Return the (X, Y) coordinate for the center point of the cell that contains the specified text.  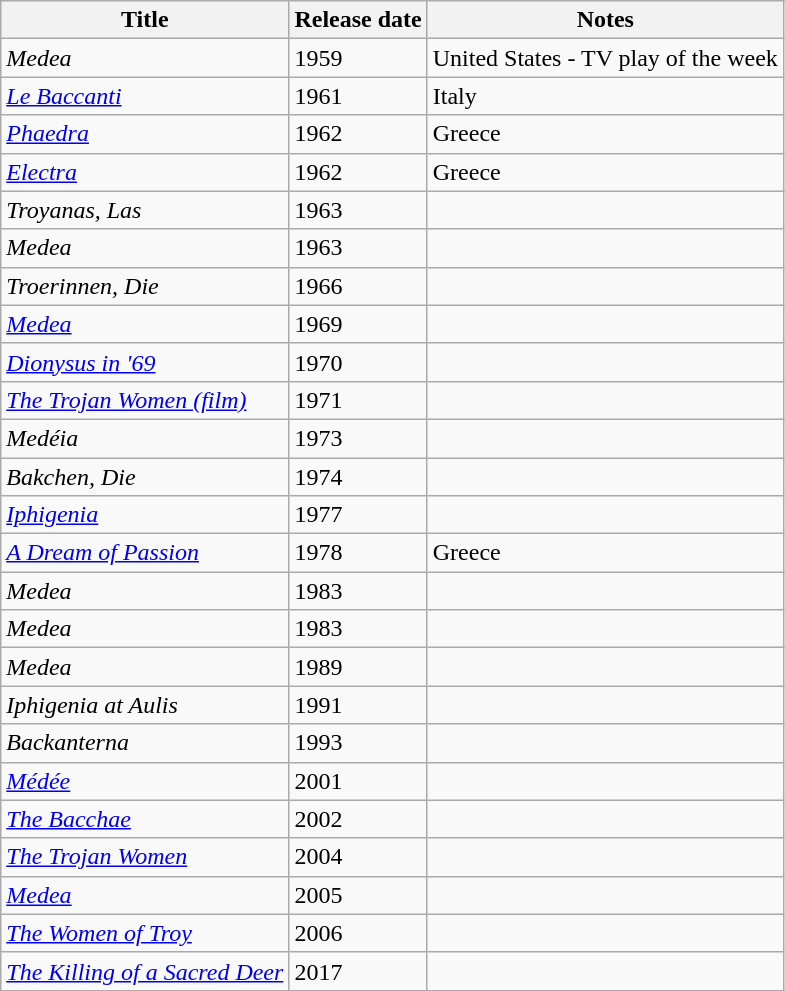
2001 (358, 781)
Backanterna (145, 743)
The Trojan Women (film) (145, 400)
Title (145, 20)
Iphigenia at Aulis (145, 705)
2017 (358, 971)
1961 (358, 96)
1978 (358, 553)
1974 (358, 477)
Médée (145, 781)
Dionysus in '69 (145, 362)
Le Baccanti (145, 96)
1973 (358, 438)
1977 (358, 515)
1989 (358, 667)
Troyanas, Las (145, 210)
Medéia (145, 438)
Italy (605, 96)
The Trojan Women (145, 857)
1991 (358, 705)
Troerinnen, Die (145, 286)
1971 (358, 400)
Bakchen, Die (145, 477)
1993 (358, 743)
A Dream of Passion (145, 553)
2006 (358, 933)
Electra (145, 172)
1959 (358, 58)
2004 (358, 857)
1970 (358, 362)
Notes (605, 20)
Iphigenia (145, 515)
The Bacchae (145, 819)
United States - TV play of the week (605, 58)
2002 (358, 819)
Release date (358, 20)
2005 (358, 895)
1969 (358, 324)
1966 (358, 286)
The Killing of a Sacred Deer (145, 971)
The Women of Troy (145, 933)
Phaedra (145, 134)
